Capture the cell that displays the provided text and extract its [x, y] central coordinate. 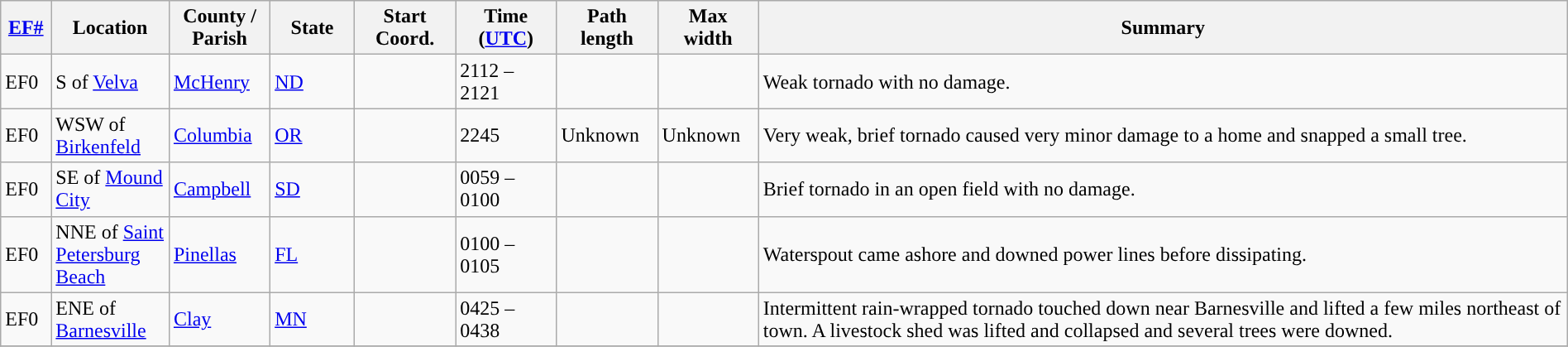
Weak tornado with no damage. [1163, 81]
OR [313, 136]
EF# [26, 28]
2245 [506, 136]
NNE of Saint Petersburg Beach [111, 254]
ENE of Barnesville [111, 320]
Waterspout came ashore and downed power lines before dissipating. [1163, 254]
Pinellas [219, 254]
Path length [607, 28]
MN [313, 320]
Very weak, brief tornado caused very minor damage to a home and snapped a small tree. [1163, 136]
Columbia [219, 136]
Brief tornado in an open field with no damage. [1163, 189]
Time (UTC) [506, 28]
S of Velva [111, 81]
2112 – 2121 [506, 81]
0100 – 0105 [506, 254]
ND [313, 81]
Max width [708, 28]
Start Coord. [404, 28]
WSW of Birkenfeld [111, 136]
Campbell [219, 189]
SE of Mound City [111, 189]
Clay [219, 320]
0059 – 0100 [506, 189]
SD [313, 189]
McHenry [219, 81]
0425 – 0438 [506, 320]
FL [313, 254]
State [313, 28]
County / Parish [219, 28]
Location [111, 28]
Summary [1163, 28]
